Locate the cell with the specified text and output its [x, y] center coordinate. 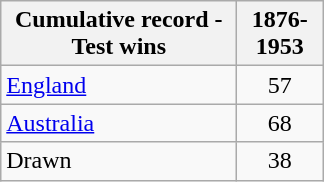
Cumulative record - Test wins [119, 34]
England [119, 85]
Drawn [119, 161]
57 [280, 85]
68 [280, 123]
38 [280, 161]
Australia [119, 123]
1876-1953 [280, 34]
